Output the [X, Y] coordinate of the center of the cell containing the given text.  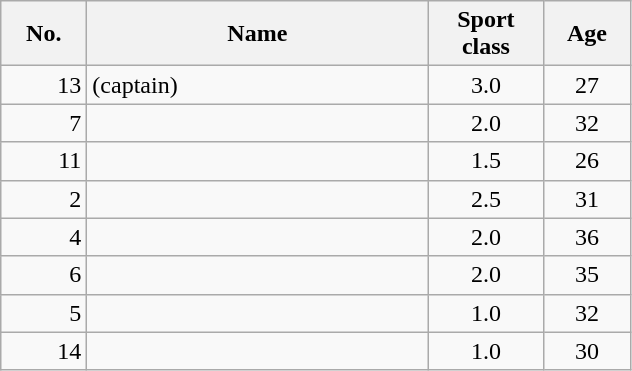
27 [587, 85]
36 [587, 237]
6 [44, 275]
13 [44, 85]
Sport class [486, 34]
(captain) [258, 85]
7 [44, 123]
Name [258, 34]
11 [44, 161]
31 [587, 199]
No. [44, 34]
1.5 [486, 161]
2 [44, 199]
3.0 [486, 85]
4 [44, 237]
2.5 [486, 199]
14 [44, 351]
Age [587, 34]
30 [587, 351]
26 [587, 161]
35 [587, 275]
5 [44, 313]
